Pinpoint the cell where the given text exists, returning its [X, Y] midpoint coordinate. 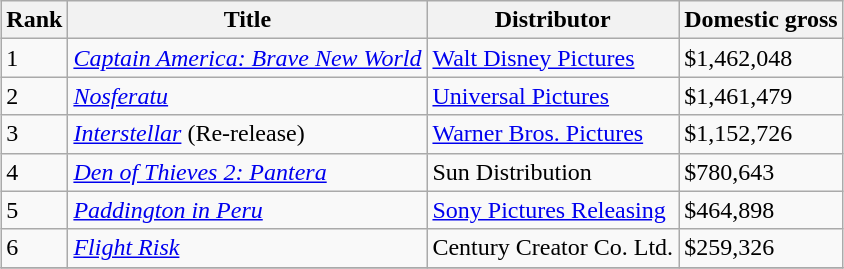
Sony Pictures Releasing [553, 210]
$780,643 [762, 172]
Rank [34, 20]
5 [34, 210]
Flight Risk [248, 248]
Distributor [553, 20]
Warner Bros. Pictures [553, 134]
Interstellar (Re-release) [248, 134]
$464,898 [762, 210]
$1,461,479 [762, 96]
1 [34, 58]
$1,462,048 [762, 58]
Sun Distribution [553, 172]
Title [248, 20]
3 [34, 134]
Century Creator Co. Ltd. [553, 248]
Universal Pictures [553, 96]
Captain America: Brave New World [248, 58]
$259,326 [762, 248]
2 [34, 96]
4 [34, 172]
Nosferatu [248, 96]
6 [34, 248]
Den of Thieves 2: Pantera [248, 172]
$1,152,726 [762, 134]
Paddington in Peru [248, 210]
Domestic gross [762, 20]
Walt Disney Pictures [553, 58]
